Detect which cell encompasses the target text, then output its (x, y) center coordinate. 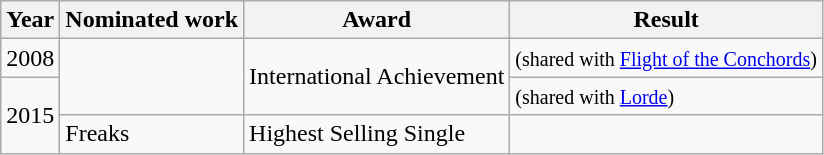
Award (377, 20)
(shared with Flight of the Conchords) (666, 58)
Year (30, 20)
Freaks (152, 134)
2008 (30, 58)
International Achievement (377, 77)
2015 (30, 115)
Highest Selling Single (377, 134)
(shared with Lorde) (666, 96)
Nominated work (152, 20)
Result (666, 20)
